Scan for the cell matching the given text and deliver its [X, Y] coordinate at center. 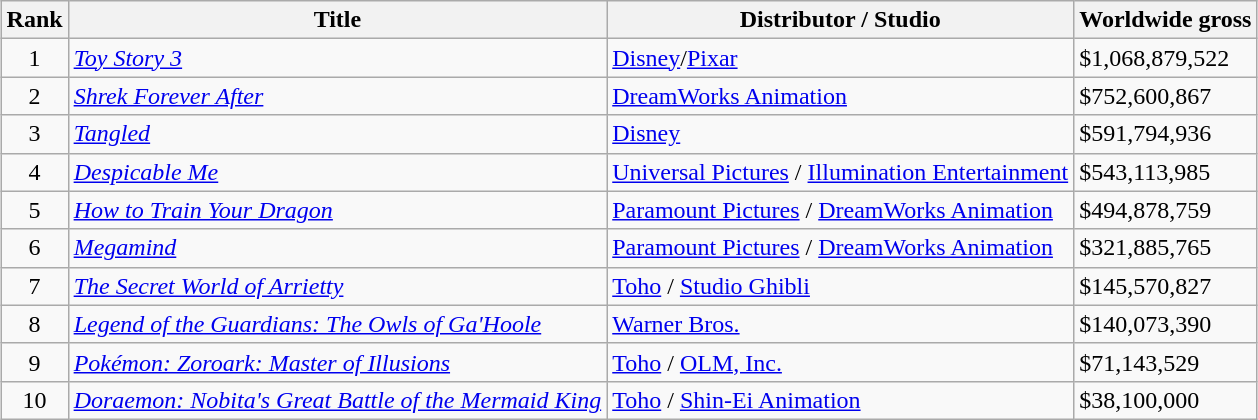
Worldwide gross [1166, 20]
$140,073,390 [1166, 324]
Warner Bros. [840, 324]
Shrek Forever After [338, 96]
5 [34, 210]
Rank [34, 20]
Tangled [338, 134]
Toho / Studio Ghibli [840, 286]
Distributor / Studio [840, 20]
The Secret World of Arrietty [338, 286]
4 [34, 172]
$1,068,879,522 [1166, 58]
7 [34, 286]
DreamWorks Animation [840, 96]
$145,570,827 [1166, 286]
$38,100,000 [1166, 400]
$543,113,985 [1166, 172]
Toy Story 3 [338, 58]
$752,600,867 [1166, 96]
How to Train Your Dragon [338, 210]
Disney/Pixar [840, 58]
Legend of the Guardians: The Owls of Ga'Hoole [338, 324]
$494,878,759 [1166, 210]
Toho / OLM, Inc. [840, 362]
Doraemon: Nobita's Great Battle of the Mermaid King [338, 400]
Despicable Me [338, 172]
$591,794,936 [1166, 134]
Pokémon: Zoroark: Master of Illusions [338, 362]
Disney [840, 134]
8 [34, 324]
1 [34, 58]
6 [34, 248]
2 [34, 96]
9 [34, 362]
$321,885,765 [1166, 248]
10 [34, 400]
Universal Pictures / Illumination Entertainment [840, 172]
Title [338, 20]
3 [34, 134]
Toho / Shin-Ei Animation [840, 400]
Megamind [338, 248]
$71,143,529 [1166, 362]
